Return (x, y) of the center of cell containing provided text 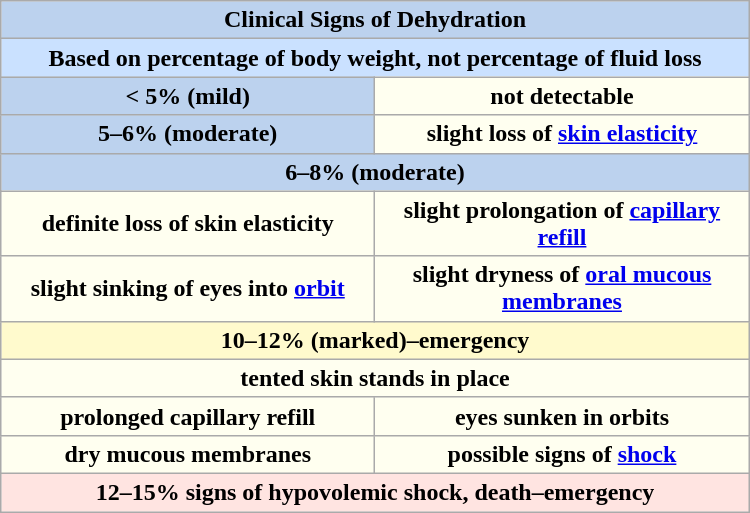
6–8% (moderate) (375, 172)
Clinical Signs of Dehydration (375, 20)
not detectable (562, 96)
definite loss of skin elasticity (188, 224)
< 5% (mild) (188, 96)
12–15% signs of hypovolemic shock, death–emergency (375, 492)
prolonged capillary refill (188, 416)
tented skin stands in place (375, 378)
10–12% (marked)–emergency (375, 340)
slight dryness of oral mucous membranes (562, 288)
dry mucous membranes (188, 454)
Based on percentage of body weight, not percentage of fluid loss (375, 58)
eyes sunken in orbits (562, 416)
slight prolongation of capillary refill (562, 224)
possible signs of shock (562, 454)
slight loss of skin elasticity (562, 134)
5–6% (moderate) (188, 134)
slight sinking of eyes into orbit (188, 288)
